Detect which cell encompasses the target text, then output its (x, y) center coordinate. 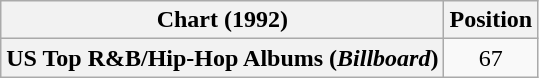
Position (491, 20)
Chart (1992) (222, 20)
67 (491, 58)
US Top R&B/Hip-Hop Albums (Billboard) (222, 58)
